Locate the cell with the specified text and output its (X, Y) center coordinate. 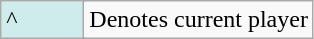
^ (42, 20)
Denotes current player (199, 20)
